Return the [x, y] coordinate for the center point of the cell that contains the specified text.  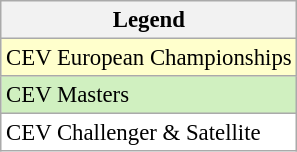
CEV Masters [149, 95]
CEV Challenger & Satellite [149, 133]
Legend [149, 20]
CEV European Championships [149, 58]
